Pinpoint the cell where the given text exists, returning its [x, y] midpoint coordinate. 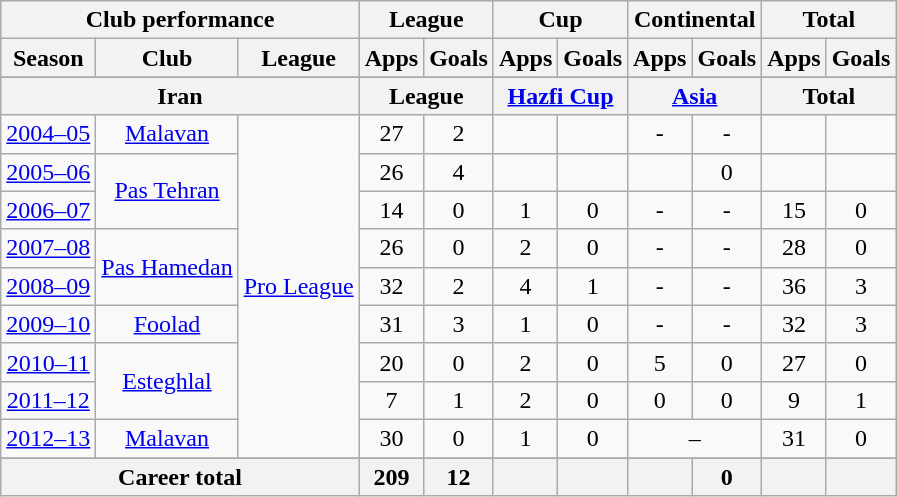
5 [660, 362]
2005–06 [48, 172]
Club [167, 58]
2011–12 [48, 400]
Hazfi Cup [560, 96]
36 [794, 286]
2007–08 [48, 248]
15 [794, 210]
Cup [560, 20]
2006–07 [48, 210]
28 [794, 248]
Continental [695, 20]
Asia [695, 96]
Club performance [180, 20]
9 [794, 400]
2004–05 [48, 134]
7 [391, 400]
2012–13 [48, 438]
Pro League [298, 286]
Season [48, 58]
Esteghlal [167, 381]
2010–11 [48, 362]
Iran [180, 96]
209 [391, 477]
– [695, 438]
2009–10 [48, 324]
Foolad [167, 324]
30 [391, 438]
Pas Tehran [167, 191]
12 [459, 477]
20 [391, 362]
2008–09 [48, 286]
Pas Hamedan [167, 267]
Career total [180, 477]
14 [391, 210]
